Search for the cell housing the specified text and yield its [X, Y] center coordinate. 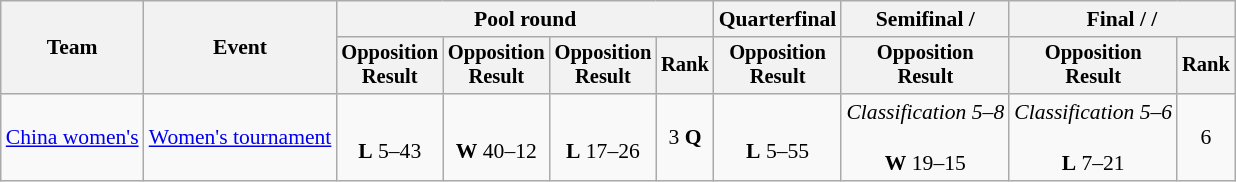
Women's tournament [240, 138]
Team [72, 48]
Quarterfinal [778, 19]
W 40–12 [496, 138]
China women's [72, 138]
3 Q [685, 138]
L 17–26 [604, 138]
Classification 5–6L 7–21 [1093, 138]
Final / / [1122, 19]
6 [1206, 138]
Pool round [524, 19]
L 5–43 [390, 138]
L 5–55 [778, 138]
Classification 5–8W 19–15 [925, 138]
Event [240, 48]
Semifinal / [925, 19]
